Pinpoint the cell where the given text exists, returning its (X, Y) midpoint coordinate. 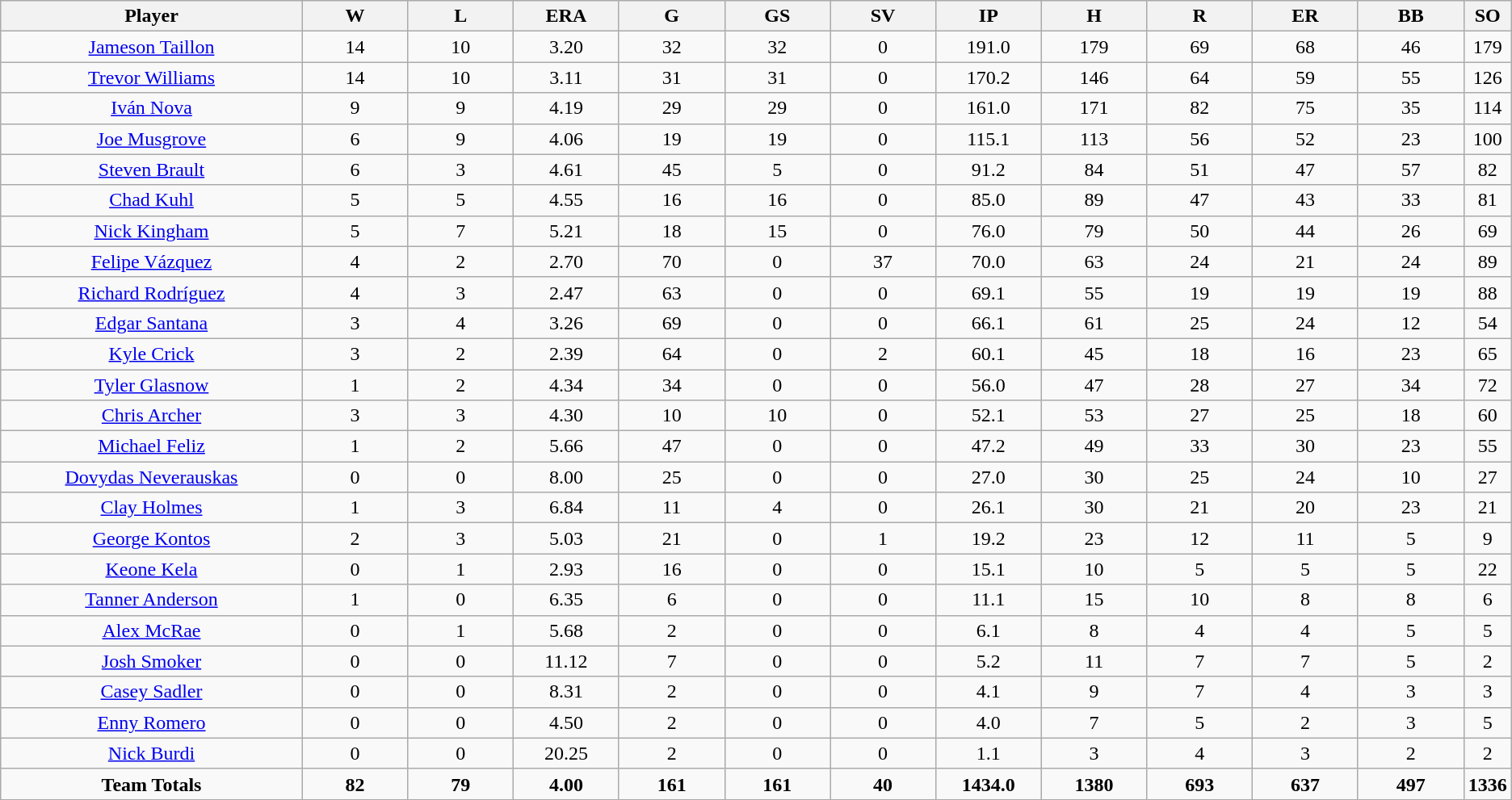
Kyle Crick (152, 354)
49 (1094, 446)
57 (1410, 170)
1.1 (989, 753)
11.1 (989, 600)
50 (1200, 231)
5.66 (567, 446)
SV (884, 16)
88 (1488, 292)
28 (1200, 385)
GS (777, 16)
3.26 (567, 323)
115.1 (989, 139)
91.2 (989, 170)
52.1 (989, 416)
70 (672, 262)
4.00 (567, 784)
Clay Holmes (152, 508)
Edgar Santana (152, 323)
52 (1305, 139)
Josh Smoker (152, 661)
SO (1488, 16)
191.0 (989, 47)
11.12 (567, 661)
26 (1410, 231)
IP (989, 16)
4.55 (567, 200)
Chad Kuhl (152, 200)
60.1 (989, 354)
170.2 (989, 77)
Steven Brault (152, 170)
Nick Burdi (152, 753)
Richard Rodríguez (152, 292)
72 (1488, 385)
2.70 (567, 262)
Casey Sadler (152, 692)
65 (1488, 354)
35 (1410, 108)
Joe Musgrove (152, 139)
53 (1094, 416)
60 (1488, 416)
70.0 (989, 262)
2.93 (567, 569)
4.34 (567, 385)
40 (884, 784)
5.21 (567, 231)
W (355, 16)
ERA (567, 16)
G (672, 16)
5.2 (989, 661)
5.68 (567, 630)
4.19 (567, 108)
81 (1488, 200)
Enny Romero (152, 723)
BB (1410, 16)
693 (1200, 784)
Tyler Glasnow (152, 385)
113 (1094, 139)
Trevor Williams (152, 77)
43 (1305, 200)
L (460, 16)
126 (1488, 77)
4.61 (567, 170)
H (1094, 16)
85.0 (989, 200)
47.2 (989, 446)
46 (1410, 47)
19.2 (989, 538)
Dovydas Neverauskas (152, 477)
1380 (1094, 784)
Nick Kingham (152, 231)
54 (1488, 323)
Michael Feliz (152, 446)
6.84 (567, 508)
75 (1305, 108)
100 (1488, 139)
2.39 (567, 354)
5.03 (567, 538)
15.1 (989, 569)
637 (1305, 784)
497 (1410, 784)
8.00 (567, 477)
2.47 (567, 292)
56.0 (989, 385)
1434.0 (989, 784)
22 (1488, 569)
56 (1200, 139)
R (1200, 16)
3.11 (567, 77)
20.25 (567, 753)
4.1 (989, 692)
4.50 (567, 723)
66.1 (989, 323)
1336 (1488, 784)
161.0 (989, 108)
146 (1094, 77)
27.0 (989, 477)
Felipe Vázquez (152, 262)
ER (1305, 16)
George Kontos (152, 538)
Jameson Taillon (152, 47)
6.1 (989, 630)
51 (1200, 170)
4.06 (567, 139)
84 (1094, 170)
59 (1305, 77)
4.30 (567, 416)
Chris Archer (152, 416)
114 (1488, 108)
4.0 (989, 723)
26.1 (989, 508)
61 (1094, 323)
69.1 (989, 292)
3.20 (567, 47)
Team Totals (152, 784)
Tanner Anderson (152, 600)
76.0 (989, 231)
8.31 (567, 692)
20 (1305, 508)
Alex McRae (152, 630)
37 (884, 262)
68 (1305, 47)
171 (1094, 108)
Player (152, 16)
44 (1305, 231)
Keone Kela (152, 569)
6.35 (567, 600)
Iván Nova (152, 108)
